Search for the cell housing the specified text and yield its [X, Y] center coordinate. 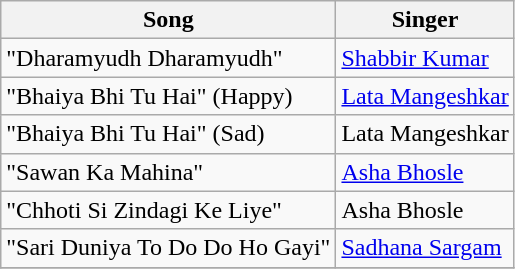
Shabbir Kumar [425, 58]
"Bhaiya Bhi Tu Hai" (Happy) [168, 96]
Song [168, 20]
"Dharamyudh Dharamyudh" [168, 58]
Sadhana Sargam [425, 248]
"Sawan Ka Mahina" [168, 172]
"Sari Duniya To Do Do Ho Gayi" [168, 248]
"Bhaiya Bhi Tu Hai" (Sad) [168, 134]
Singer [425, 20]
"Chhoti Si Zindagi Ke Liye" [168, 210]
